Pinpoint the cell where the given text exists, returning its [x, y] midpoint coordinate. 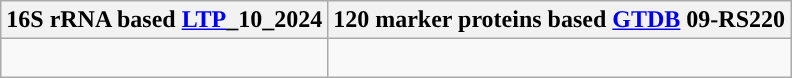
16S rRNA based LTP_10_2024 [164, 20]
120 marker proteins based GTDB 09-RS220 [560, 20]
